Capture the cell that displays the provided text and extract its (x, y) central coordinate. 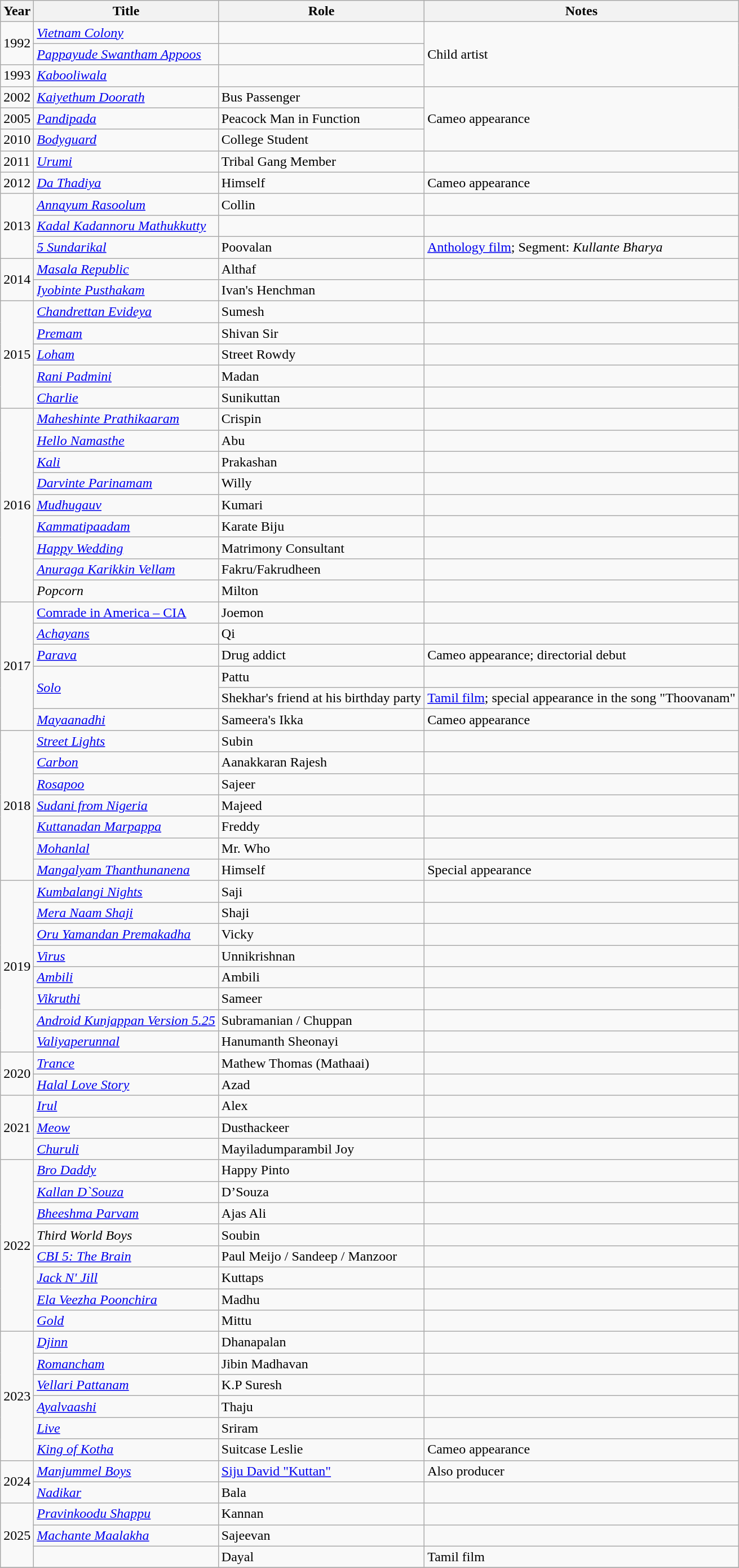
2015 (17, 355)
Sudani from Nigeria (126, 805)
Vicky (321, 934)
Ela Veezha Poonchira (126, 1299)
Masala Republic (126, 269)
1993 (17, 76)
Urumi (126, 161)
Kallan D`Souza (126, 1192)
Qi (321, 634)
Mudhugauv (126, 505)
Willy (321, 483)
Subin (321, 741)
Kannan (321, 1514)
Mr. Who (321, 848)
Jack N' Jill (126, 1278)
Iyobinte Pusthakam (126, 290)
Machante Maalakha (126, 1535)
2022 (17, 1245)
Freddy (321, 827)
Alex (321, 1106)
Year (17, 11)
2024 (17, 1482)
2020 (17, 1074)
Ivan's Henchman (321, 290)
Shivan Sir (321, 333)
Kabooliwala (126, 76)
Aanakkaran Rajesh (321, 763)
King of Kotha (126, 1450)
Saji (321, 891)
Kuttaps (321, 1278)
Djinn (126, 1342)
Meow (126, 1127)
Annayum Rasoolum (126, 204)
Pandipada (126, 118)
Solo (126, 688)
Oru Yamandan Premakadha (126, 934)
Achayans (126, 634)
Peacock Man in Function (321, 118)
Karate Biju (321, 526)
Sameer (321, 999)
Popcorn (126, 591)
2016 (17, 505)
Nadikar (126, 1492)
Suitcase Leslie (321, 1450)
Joemon (321, 612)
2023 (17, 1396)
2025 (17, 1535)
D’Souza (321, 1192)
Abu (321, 441)
Android Kunjappan Version 5.25 (126, 1020)
Kuttanadan Marpappa (126, 827)
Fakru/Fakrudheen (321, 569)
Mera Naam Shaji (126, 913)
Anthology film; Segment: Kullante Bharya (582, 247)
Live (126, 1428)
Pappayude Swantham Appoos (126, 54)
Mangalyam Thanthunanena (126, 870)
College Student (321, 140)
Special appearance (582, 870)
2021 (17, 1127)
Ajas Ali (321, 1213)
Chandrettan Evideya (126, 312)
Tribal Gang Member (321, 161)
Trance (126, 1063)
Halal Love Story (126, 1085)
Soubin (321, 1235)
Darvinte Parinamam (126, 483)
Kadal Kadannoru Mathukkutty (126, 226)
Role (321, 11)
Street Lights (126, 741)
CBI 5: The Brain (126, 1256)
Vellari Pattanam (126, 1385)
Romancham (126, 1364)
Anuraga Karikkin Vellam (126, 569)
Hello Namasthe (126, 441)
Matrimony Consultant (321, 548)
2010 (17, 140)
Prakashan (321, 462)
Bodyguard (126, 140)
Premam (126, 333)
Mayaanadhi (126, 720)
Vikruthi (126, 999)
Althaf (321, 269)
Rani Padmini (126, 376)
Carbon (126, 763)
Da Thadiya (126, 183)
Dusthackeer (321, 1127)
Title (126, 11)
Irul (126, 1106)
Happy Pinto (321, 1170)
Kali (126, 462)
Sunikuttan (321, 398)
Notes (582, 11)
Unnikrishnan (321, 956)
Crispin (321, 419)
Charlie (126, 398)
Cameo appearance; directorial debut (582, 655)
Happy Wedding (126, 548)
Pravinkoodu Shappu (126, 1514)
2005 (17, 118)
Gold (126, 1321)
Rosapoo (126, 784)
Sajeer (321, 784)
Hanumanth Sheonayi (321, 1042)
Churuli (126, 1149)
2018 (17, 805)
Mathew Thomas (Mathaai) (321, 1063)
Paul Meijo / Sandeep / Manzoor (321, 1256)
Dhanapalan (321, 1342)
Bheeshma Parvam (126, 1213)
Drug addict (321, 655)
Madhu (321, 1299)
Sameera's Ikka (321, 720)
Azad (321, 1085)
Vietnam Colony (126, 33)
Sumesh (321, 312)
Shaji (321, 913)
Siju David "Kuttan" (321, 1471)
2012 (17, 183)
Valiyaperunnal (126, 1042)
K.P Suresh (321, 1385)
Kumari (321, 505)
Tamil film (582, 1557)
1992 (17, 43)
Virus (126, 956)
Kammatipaadam (126, 526)
Kaiyethum Doorath (126, 97)
Thaju (321, 1407)
Pattu (321, 677)
Mittu (321, 1321)
Shekhar's friend at his birthday party (321, 698)
Mohanlal (126, 848)
2013 (17, 226)
2011 (17, 161)
Sriram (321, 1428)
2002 (17, 97)
Jibin Madhavan (321, 1364)
Manjummel Boys (126, 1471)
5 Sundarikal (126, 247)
Bala (321, 1492)
Madan (321, 376)
Collin (321, 204)
Tamil film; special appearance in the song "Thoovanam" (582, 698)
Bro Daddy (126, 1170)
2017 (17, 666)
Majeed (321, 805)
Third World Boys (126, 1235)
Sajeevan (321, 1535)
Bus Passenger (321, 97)
Ayalvaashi (126, 1407)
Street Rowdy (321, 355)
2014 (17, 280)
Kumbalangi Nights (126, 891)
Maheshinte Prathikaaram (126, 419)
Parava (126, 655)
Mayiladumparambil Joy (321, 1149)
Child artist (582, 54)
Milton (321, 591)
Poovalan (321, 247)
Subramanian / Chuppan (321, 1020)
Loham (126, 355)
Dayal (321, 1557)
Also producer (582, 1471)
Comrade in America – CIA (126, 612)
2019 (17, 966)
